From the cell containing the given text, extract its center point as [x, y] coordinate. 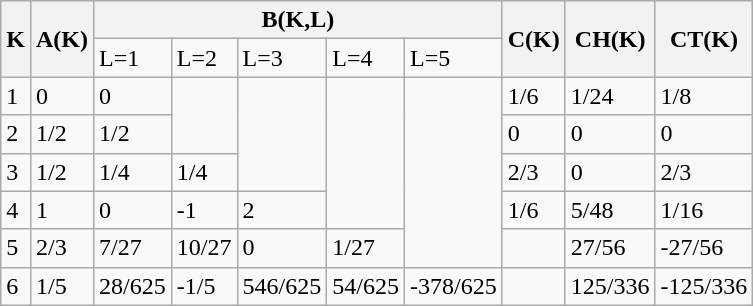
A(K) [62, 39]
5/48 [610, 210]
5 [16, 248]
-125/336 [704, 286]
6 [16, 286]
L=4 [366, 58]
CH(K) [610, 39]
L=2 [204, 58]
-1/5 [204, 286]
1/27 [366, 248]
1/8 [704, 96]
7/27 [133, 248]
L=1 [133, 58]
B(K,L) [298, 20]
546/625 [282, 286]
1/24 [610, 96]
K [16, 39]
10/27 [204, 248]
54/625 [366, 286]
C(K) [534, 39]
CT(K) [704, 39]
L=3 [282, 58]
-27/56 [704, 248]
-378/625 [454, 286]
1/16 [704, 210]
125/336 [610, 286]
-1 [204, 210]
28/625 [133, 286]
L=5 [454, 58]
1/5 [62, 286]
4 [16, 210]
27/56 [610, 248]
3 [16, 172]
